Output the [x, y] coordinate of the center of the cell containing the given text.  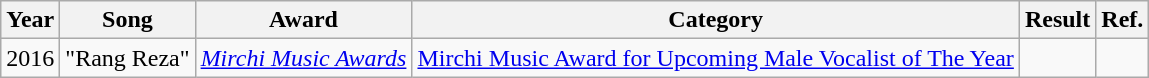
Ref. [1122, 20]
Result [1057, 20]
Year [30, 20]
2016 [30, 58]
Song [128, 20]
Mirchi Music Award for Upcoming Male Vocalist of The Year [716, 58]
Mirchi Music Awards [304, 58]
"Rang Reza" [128, 58]
Category [716, 20]
Award [304, 20]
